Find where the given text appears and provide that cell's center as (x, y) coordinate. 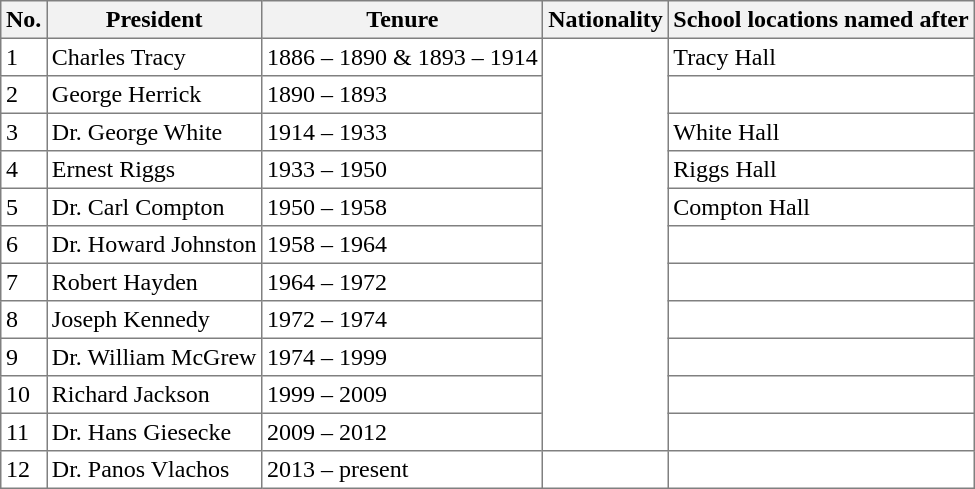
5 (24, 207)
Tenure (402, 20)
9 (24, 357)
School locations named after (821, 20)
White Hall (821, 132)
8 (24, 320)
No. (24, 20)
1958 – 1964 (402, 245)
11 (24, 432)
1974 – 1999 (402, 357)
George Herrick (154, 95)
Ernest Riggs (154, 170)
1964 – 1972 (402, 282)
1890 – 1893 (402, 95)
Dr. Panos Vlachos (154, 470)
Dr. George White (154, 132)
Charles Tracy (154, 57)
1933 – 1950 (402, 170)
4 (24, 170)
Dr. Howard Johnston (154, 245)
12 (24, 470)
2 (24, 95)
1950 – 1958 (402, 207)
Compton Hall (821, 207)
1886 – 1890 & 1893 – 1914 (402, 57)
Joseph Kennedy (154, 320)
Richard Jackson (154, 395)
Dr. Hans Giesecke (154, 432)
1972 – 1974 (402, 320)
Dr. William McGrew (154, 357)
1914 – 1933 (402, 132)
Tracy Hall (821, 57)
Nationality (606, 20)
Riggs Hall (821, 170)
1999 – 2009 (402, 395)
Dr. Carl Compton (154, 207)
2009 – 2012 (402, 432)
Robert Hayden (154, 282)
2013 – present (402, 470)
1 (24, 57)
3 (24, 132)
7 (24, 282)
6 (24, 245)
10 (24, 395)
President (154, 20)
